Pinpoint the cell where the given text exists, returning its (X, Y) midpoint coordinate. 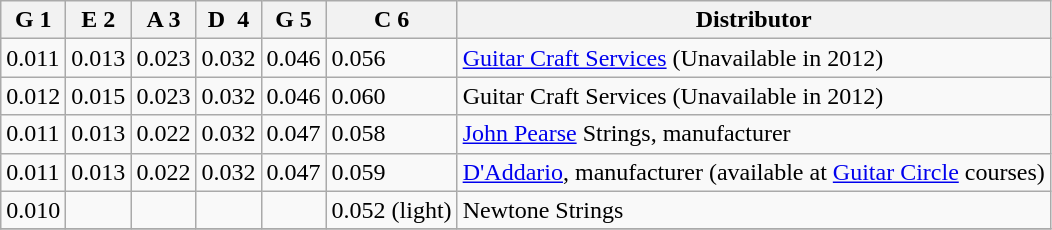
0.010 (34, 210)
0.012 (34, 96)
E 2 (98, 20)
0.060 (392, 96)
0.056 (392, 58)
Newtone Strings (754, 210)
0.052 (light) (392, 210)
C 6 (392, 20)
0.059 (392, 172)
0.015 (98, 96)
D 4 (228, 20)
G 1 (34, 20)
0.058 (392, 134)
G 5 (294, 20)
D'Addario, manufacturer (available at Guitar Circle courses) (754, 172)
Distributor (754, 20)
A 3 (164, 20)
John Pearse Strings, manufacturer (754, 134)
